For the text-containing cell, return its midpoint in (x, y) coordinate format. 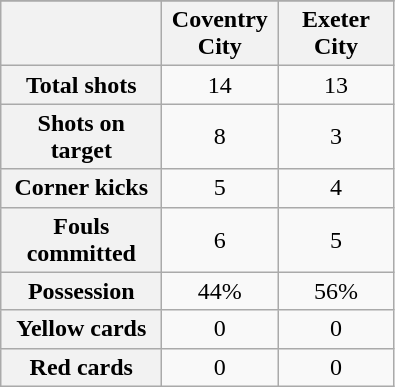
13 (336, 85)
CoventryCity (220, 34)
56% (336, 291)
4 (336, 188)
Red cards (82, 367)
Yellow cards (82, 329)
Possession (82, 291)
ExeterCity (336, 34)
14 (220, 85)
8 (220, 136)
Fouls committed (82, 240)
44% (220, 291)
6 (220, 240)
Total shots (82, 85)
3 (336, 136)
Corner kicks (82, 188)
Shots on target (82, 136)
